Return [X, Y] of the center of cell containing provided text 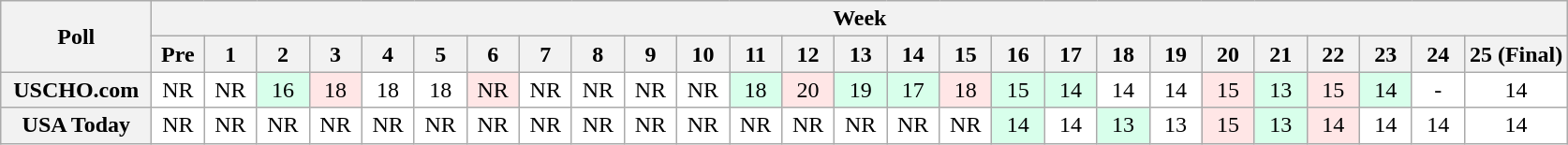
USA Today [77, 125]
11 [755, 54]
23 [1385, 54]
5 [440, 54]
USCHO.com [77, 90]
10 [703, 54]
6 [493, 54]
7 [545, 54]
24 [1438, 54]
Pre [178, 54]
9 [650, 54]
- [1438, 90]
21 [1280, 54]
2 [283, 54]
3 [335, 54]
Poll [77, 36]
25 (Final) [1516, 54]
22 [1333, 54]
4 [388, 54]
12 [808, 54]
8 [598, 54]
1 [230, 54]
Week [860, 19]
